Determine the (x, y) coordinate at the center of the cell enclosing the given text.  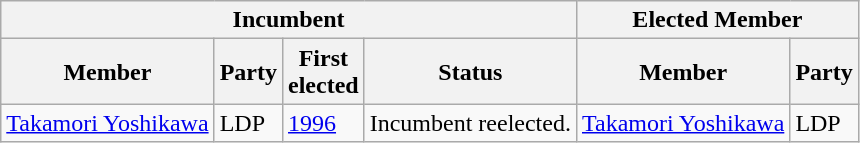
1996 (323, 123)
Status (470, 72)
Incumbent reelected. (470, 123)
Elected Member (717, 20)
Firstelected (323, 72)
Incumbent (289, 20)
